Extract the (x, y) coordinate from the center of the cell holding the provided text.  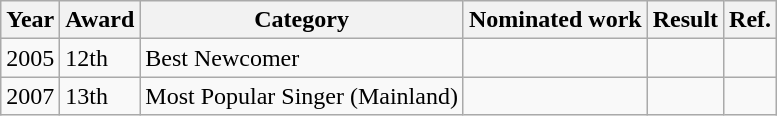
13th (100, 96)
Best Newcomer (302, 58)
2007 (30, 96)
Award (100, 20)
Nominated work (555, 20)
Most Popular Singer (Mainland) (302, 96)
Result (685, 20)
Category (302, 20)
12th (100, 58)
Year (30, 20)
2005 (30, 58)
Ref. (750, 20)
